Return the [X, Y] coordinate for the center point of the cell that contains the specified text.  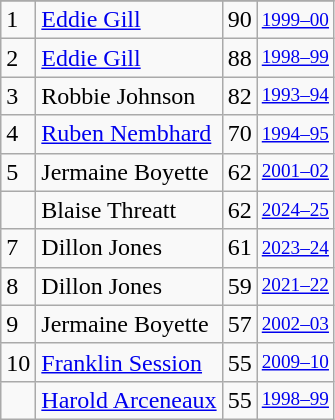
88 [240, 58]
1 [18, 20]
2009–10 [295, 362]
4 [18, 134]
Ruben Nembhard [129, 134]
Blaise Threatt [129, 210]
1993–94 [295, 96]
Franklin Session [129, 362]
2 [18, 58]
3 [18, 96]
2001–02 [295, 172]
2002–03 [295, 324]
2023–24 [295, 248]
Harold Arceneaux [129, 400]
61 [240, 248]
7 [18, 248]
2024–25 [295, 210]
90 [240, 20]
2021–22 [295, 286]
8 [18, 286]
10 [18, 362]
5 [18, 172]
Robbie Johnson [129, 96]
1999–00 [295, 20]
1994–95 [295, 134]
82 [240, 96]
9 [18, 324]
59 [240, 286]
57 [240, 324]
70 [240, 134]
